Scan for the cell matching the given text and deliver its (X, Y) coordinate at center. 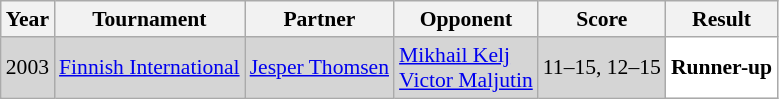
Score (602, 19)
Year (28, 19)
Opponent (466, 19)
Runner-up (722, 68)
Finnish International (150, 68)
11–15, 12–15 (602, 68)
2003 (28, 68)
Mikhail Kelj Victor Maljutin (466, 68)
Jesper Thomsen (320, 68)
Tournament (150, 19)
Result (722, 19)
Partner (320, 19)
